Scan for the cell matching the given text and deliver its [x, y] coordinate at center. 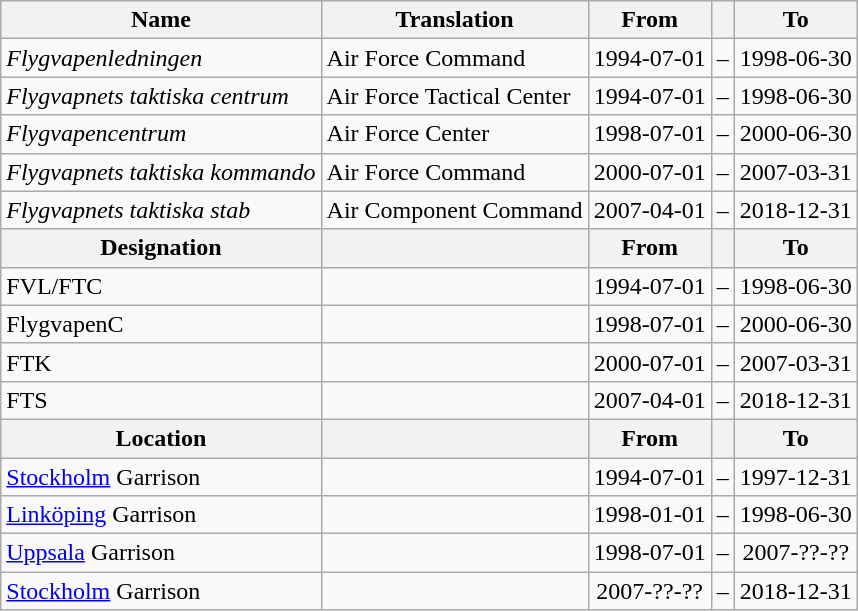
Designation [161, 248]
1998-01-01 [650, 515]
Flygvapnets taktiska kommando [161, 172]
Flygvapnets taktiska stab [161, 210]
1997-12-31 [796, 477]
FTS [161, 400]
Flygvapencentrum [161, 134]
Linköping Garrison [161, 515]
Location [161, 438]
FlygvapenC [161, 324]
Flygvapenledningen [161, 58]
Air Force Tactical Center [454, 96]
Air Force Center [454, 134]
Translation [454, 20]
FVL/FTC [161, 286]
FTK [161, 362]
Uppsala Garrison [161, 553]
Air Component Command [454, 210]
Name [161, 20]
Flygvapnets taktiska centrum [161, 96]
